Detect which cell encompasses the target text, then output its [x, y] center coordinate. 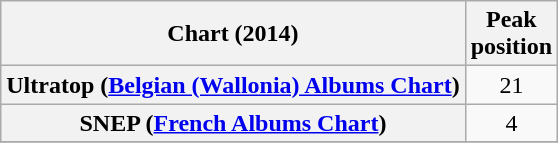
4 [511, 123]
Chart (2014) [233, 34]
SNEP (French Albums Chart) [233, 123]
Peakposition [511, 34]
21 [511, 85]
Ultratop (Belgian (Wallonia) Albums Chart) [233, 85]
